Identify which cell holds the provided text, then report its (x, y) central coordinate. 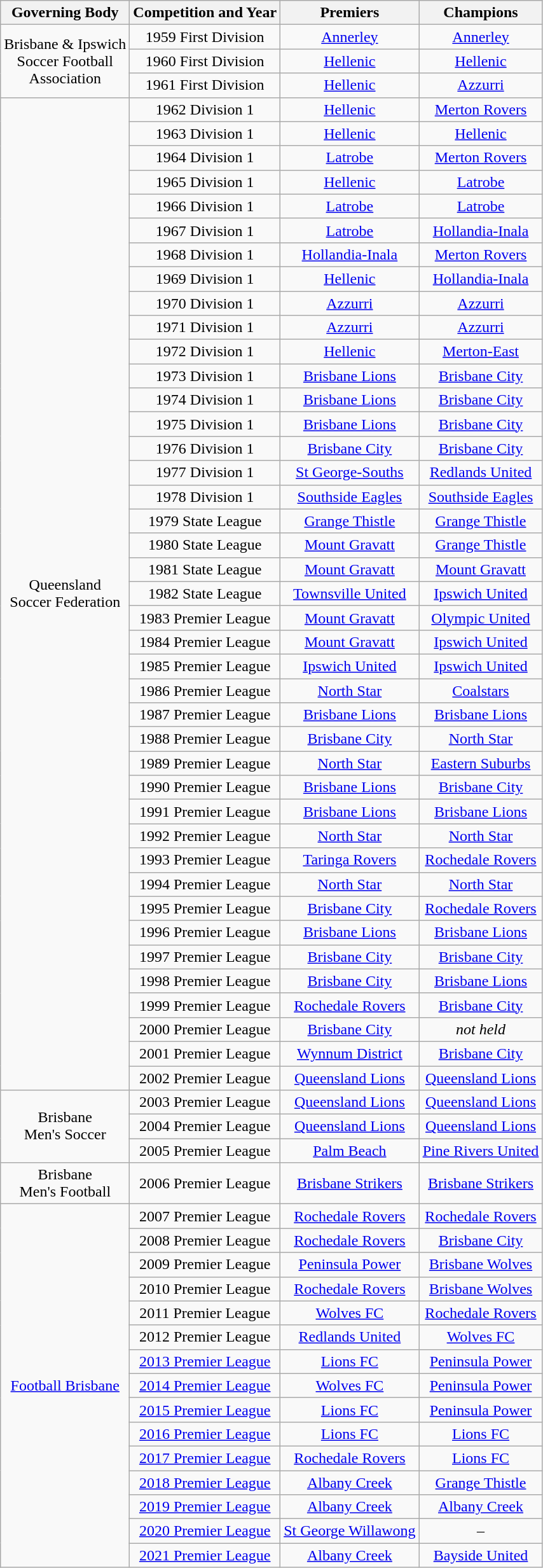
1985 Premier League (205, 666)
2014 Premier League (205, 1385)
1966 Division 1 (205, 206)
2020 Premier League (205, 1531)
1982 State League (205, 593)
Eastern Suburbs (481, 763)
1995 Premier League (205, 908)
2006 Premier League (205, 1183)
1972 Division 1 (205, 352)
1996 Premier League (205, 933)
1998 Premier League (205, 981)
2005 Premier League (205, 1151)
1990 Premier League (205, 787)
1992 Premier League (205, 836)
1977 Division 1 (205, 473)
Merton-East (481, 352)
Palm Beach (350, 1151)
2000 Premier League (205, 1029)
1974 Division 1 (205, 400)
1964 Division 1 (205, 158)
1993 Premier League (205, 860)
2013 Premier League (205, 1361)
1983 Premier League (205, 618)
1968 Division 1 (205, 254)
2008 Premier League (205, 1240)
1994 Premier League (205, 884)
1962 Division 1 (205, 109)
1959 First Division (205, 37)
2004 Premier League (205, 1127)
2015 Premier League (205, 1410)
2019 Premier League (205, 1507)
2009 Premier League (205, 1265)
1991 Premier League (205, 812)
1997 Premier League (205, 957)
1963 Division 1 (205, 134)
1975 Division 1 (205, 424)
1973 Division 1 (205, 376)
Bayside United (481, 1555)
1984 Premier League (205, 642)
BrisbaneMen's Soccer (65, 1127)
Brisbane & IpswichSoccer FootballAssociation (65, 61)
1980 State League (205, 545)
1978 Division 1 (205, 497)
Olympic United (481, 618)
1988 Premier League (205, 739)
2018 Premier League (205, 1483)
Pine Rivers United (481, 1151)
2012 Premier League (205, 1337)
1967 Division 1 (205, 230)
Governing Body (65, 13)
1960 First Division (205, 61)
1976 Division 1 (205, 448)
QueenslandSoccer Federation (65, 594)
not held (481, 1029)
1987 Premier League (205, 715)
2010 Premier League (205, 1289)
BrisbaneMen's Football (65, 1183)
Townsville United (350, 593)
Champions (481, 13)
2007 Premier League (205, 1216)
2001 Premier League (205, 1053)
Taringa Rovers (350, 860)
1971 Division 1 (205, 328)
1969 Division 1 (205, 279)
Football Brisbane (65, 1385)
2017 Premier League (205, 1458)
2016 Premier League (205, 1434)
Competition and Year (205, 13)
1986 Premier League (205, 690)
– (481, 1531)
2011 Premier League (205, 1313)
1961 First Division (205, 85)
2021 Premier League (205, 1555)
1999 Premier League (205, 1005)
Coalstars (481, 690)
1979 State League (205, 521)
St George Willawong (350, 1531)
Premiers (350, 13)
St George-Souths (350, 473)
1970 Division 1 (205, 303)
1981 State League (205, 569)
1965 Division 1 (205, 182)
2003 Premier League (205, 1102)
1989 Premier League (205, 763)
Wynnum District (350, 1053)
2002 Premier League (205, 1078)
